Search for the cell housing the specified text and yield its (X, Y) center coordinate. 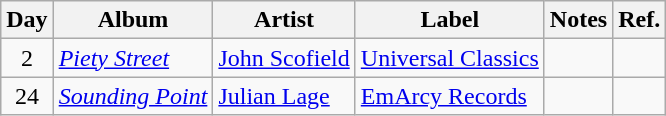
Julian Lage (284, 96)
John Scofield (284, 58)
Notes (578, 20)
Ref. (640, 20)
Label (450, 20)
24 (27, 96)
Day (27, 20)
Piety Street (133, 58)
Artist (284, 20)
EmArcy Records (450, 96)
2 (27, 58)
Universal Classics (450, 58)
Sounding Point (133, 96)
Album (133, 20)
